For the text-containing cell, return its midpoint in [X, Y] coordinate format. 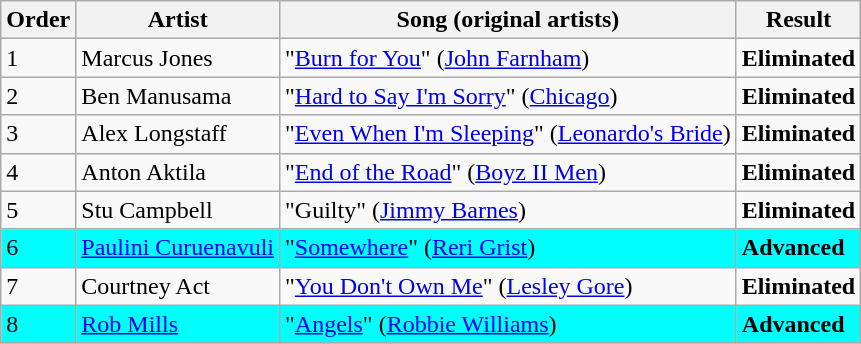
"Hard to Say I'm Sorry" (Chicago) [508, 96]
"Somewhere" (Reri Grist) [508, 248]
Courtney Act [178, 286]
Result [798, 20]
Rob Mills [178, 324]
Song (original artists) [508, 20]
5 [38, 210]
6 [38, 248]
Anton Aktila [178, 172]
7 [38, 286]
4 [38, 172]
2 [38, 96]
"Even When I'm Sleeping" (Leonardo's Bride) [508, 134]
Paulini Curuenavuli [178, 248]
"Guilty" (Jimmy Barnes) [508, 210]
"End of the Road" (Boyz II Men) [508, 172]
Order [38, 20]
"Burn for You" (John Farnham) [508, 58]
3 [38, 134]
"Angels" (Robbie Williams) [508, 324]
Marcus Jones [178, 58]
"You Don't Own Me" (Lesley Gore) [508, 286]
1 [38, 58]
Artist [178, 20]
8 [38, 324]
Alex Longstaff [178, 134]
Stu Campbell [178, 210]
Ben Manusama [178, 96]
